Provide the [x, y] coordinate of the cell's center where the given text is located.  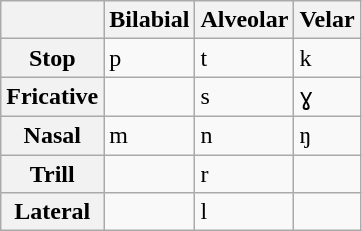
t [244, 58]
ɣ [327, 97]
Trill [52, 173]
k [327, 58]
Nasal [52, 135]
p [150, 58]
s [244, 97]
Stop [52, 58]
n [244, 135]
Bilabial [150, 20]
l [244, 212]
r [244, 173]
m [150, 135]
Fricative [52, 97]
Alveolar [244, 20]
ŋ [327, 135]
Velar [327, 20]
Lateral [52, 212]
